Output the [X, Y] coordinate of the center of the cell containing the given text.  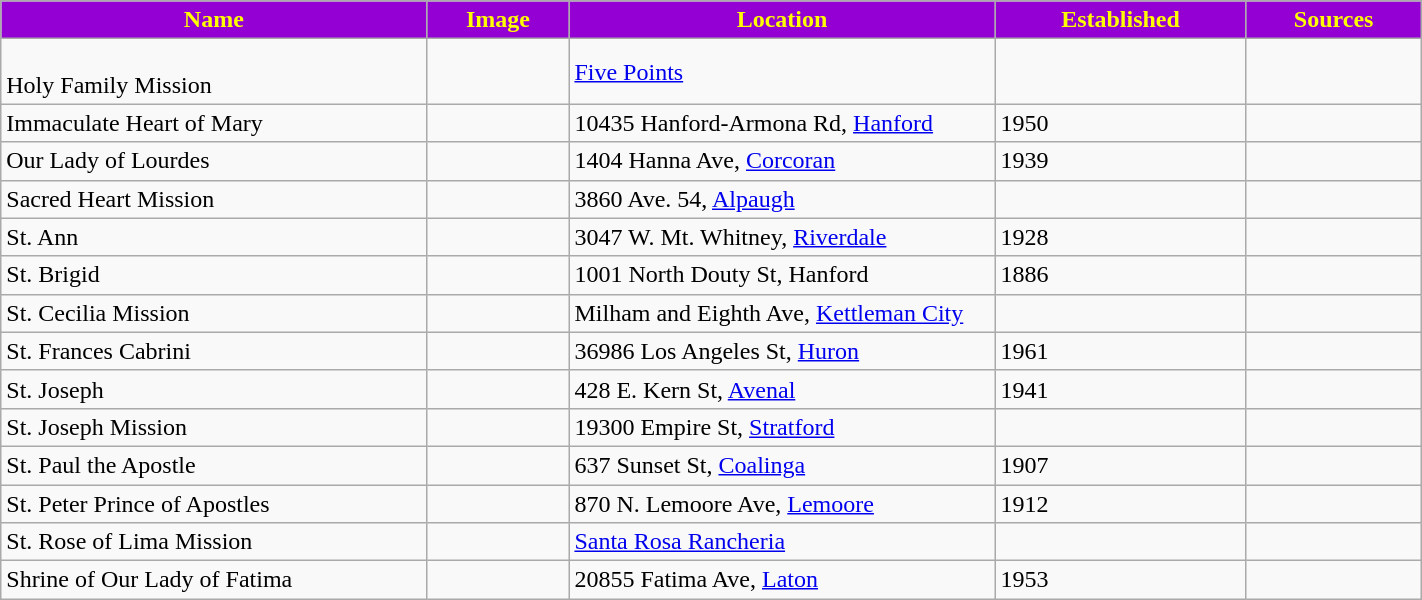
1912 [1120, 503]
St. Frances Cabrini [214, 351]
St. Brigid [214, 275]
St. Joseph [214, 389]
Five Points [782, 72]
St. Rose of Lima Mission [214, 542]
Shrine of Our Lady of Fatima [214, 580]
St. Peter Prince of Apostles [214, 503]
20855 Fatima Ave, Laton [782, 580]
36986 Los Angeles St, Huron [782, 351]
1950 [1120, 123]
Immaculate Heart of Mary [214, 123]
1886 [1120, 275]
St. Joseph Mission [214, 427]
1907 [1120, 465]
St. Ann [214, 237]
1961 [1120, 351]
Image [498, 20]
Location [782, 20]
870 N. Lemoore Ave, Lemoore [782, 503]
19300 Empire St, Stratford [782, 427]
Established [1120, 20]
10435 Hanford-Armona Rd, Hanford [782, 123]
Milham and Eighth Ave, Kettleman City [782, 313]
Holy Family Mission [214, 72]
St. Paul the Apostle [214, 465]
428 E. Kern St, Avenal [782, 389]
3860 Ave. 54, Alpaugh [782, 199]
1941 [1120, 389]
1001 North Douty St, Hanford [782, 275]
1404 Hanna Ave, Corcoran [782, 161]
1928 [1120, 237]
Sources [1334, 20]
Sacred Heart Mission [214, 199]
St. Cecilia Mission [214, 313]
637 Sunset St, Coalinga [782, 465]
Our Lady of Lourdes [214, 161]
3047 W. Mt. Whitney, Riverdale [782, 237]
1939 [1120, 161]
Name [214, 20]
Santa Rosa Rancheria [782, 542]
1953 [1120, 580]
